Scan for the cell matching the given text and deliver its (X, Y) coordinate at center. 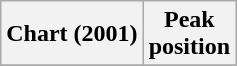
Chart (2001) (72, 34)
Peakposition (189, 34)
